Return [x, y] of the center of cell containing provided text 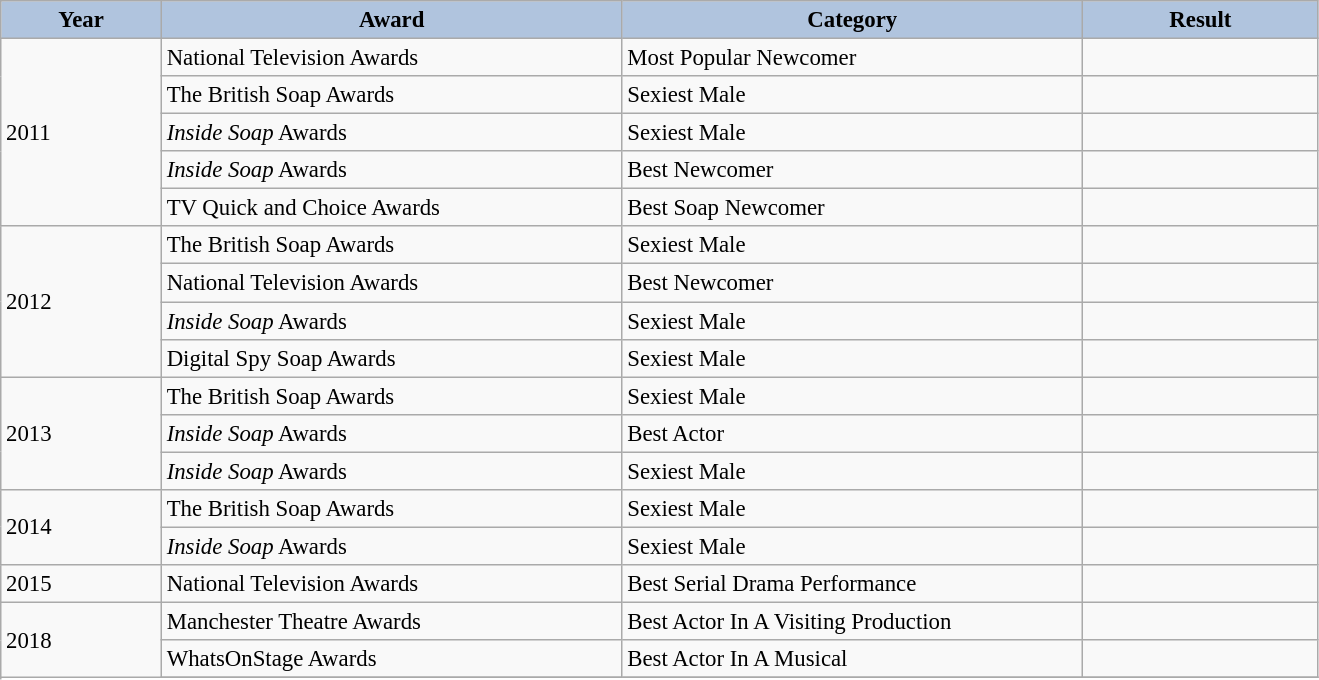
Result [1201, 20]
Best Actor [852, 433]
Digital Spy Soap Awards [392, 358]
2018 [82, 640]
Best Serial Drama Performance [852, 584]
Manchester Theatre Awards [392, 621]
Year [82, 20]
Category [852, 20]
Best Actor In A Musical [852, 659]
WhatsOnStage Awards [392, 659]
2011 [82, 133]
Award [392, 20]
2015 [82, 584]
2012 [82, 301]
Best Soap Newcomer [852, 208]
2014 [82, 528]
Most Popular Newcomer [852, 58]
2013 [82, 434]
Best Actor In A Visiting Production [852, 621]
TV Quick and Choice Awards [392, 208]
